Determine the (X, Y) coordinate at the center of the cell enclosing the given text.  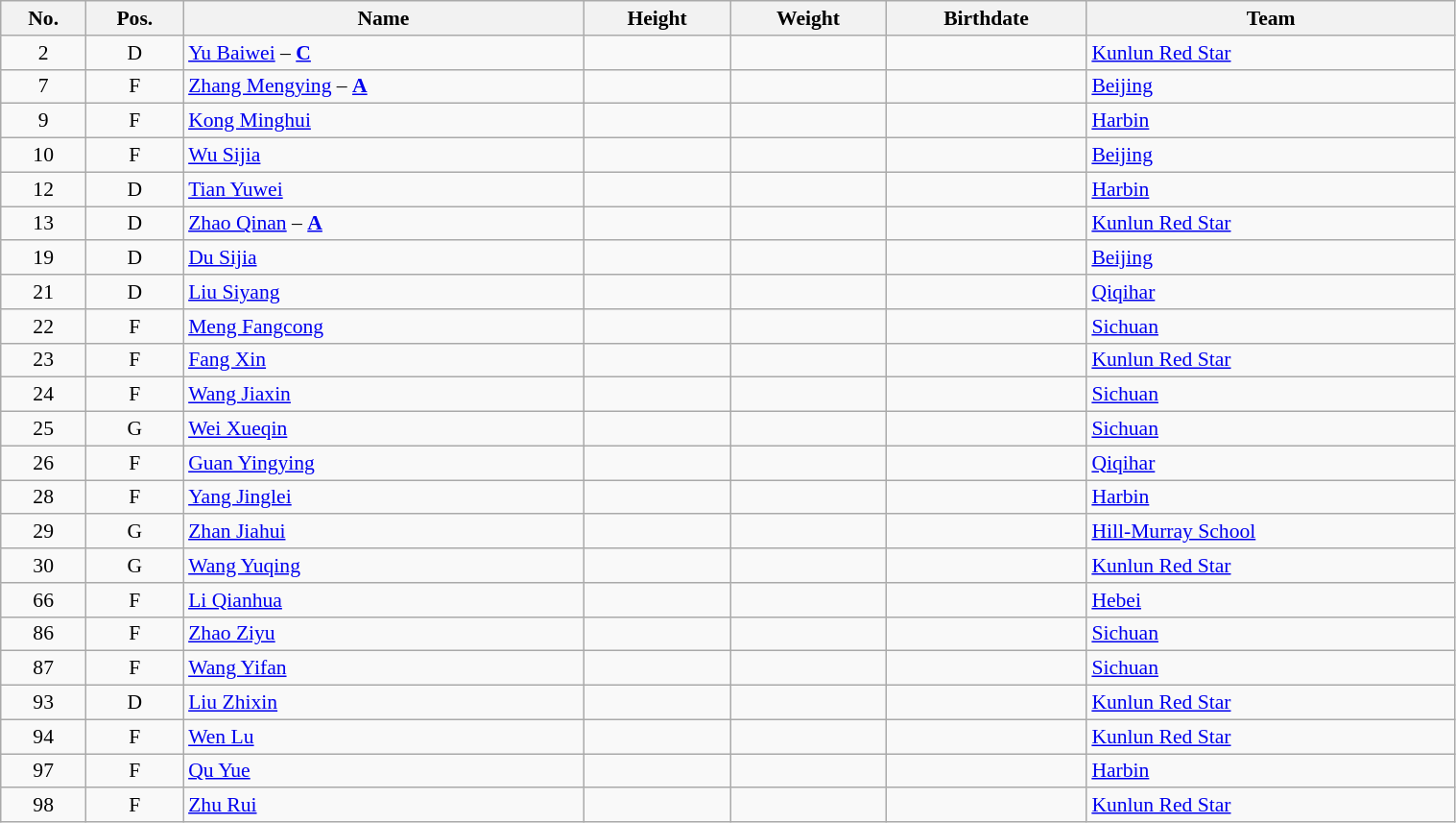
21 (44, 292)
Meng Fangcong (384, 327)
Wang Yuqing (384, 566)
93 (44, 703)
66 (44, 600)
13 (44, 224)
94 (44, 737)
Yu Baiwei – C (384, 53)
No. (44, 18)
10 (44, 156)
Liu Siyang (384, 292)
Zhang Mengying – A (384, 86)
Qu Yue (384, 771)
Height (657, 18)
Du Sijia (384, 258)
30 (44, 566)
22 (44, 327)
Wang Jiaxin (384, 395)
28 (44, 497)
Liu Zhixin (384, 703)
29 (44, 532)
19 (44, 258)
Tian Yuwei (384, 189)
24 (44, 395)
87 (44, 668)
25 (44, 429)
Zhao Qinan – A (384, 224)
2 (44, 53)
9 (44, 121)
86 (44, 634)
Wang Yifan (384, 668)
Wen Lu (384, 737)
7 (44, 86)
Zhan Jiahui (384, 532)
Name (384, 18)
Team (1271, 18)
26 (44, 463)
Hebei (1271, 600)
Kong Minghui (384, 121)
Hill-Murray School (1271, 532)
Guan Yingying (384, 463)
Birthdate (987, 18)
Fang Xin (384, 360)
Pos. (135, 18)
97 (44, 771)
98 (44, 806)
Weight (808, 18)
Zhu Rui (384, 806)
Wei Xueqin (384, 429)
Wu Sijia (384, 156)
12 (44, 189)
Yang Jinglei (384, 497)
Zhao Ziyu (384, 634)
Li Qianhua (384, 600)
23 (44, 360)
